Detect which cell encompasses the target text, then output its [X, Y] center coordinate. 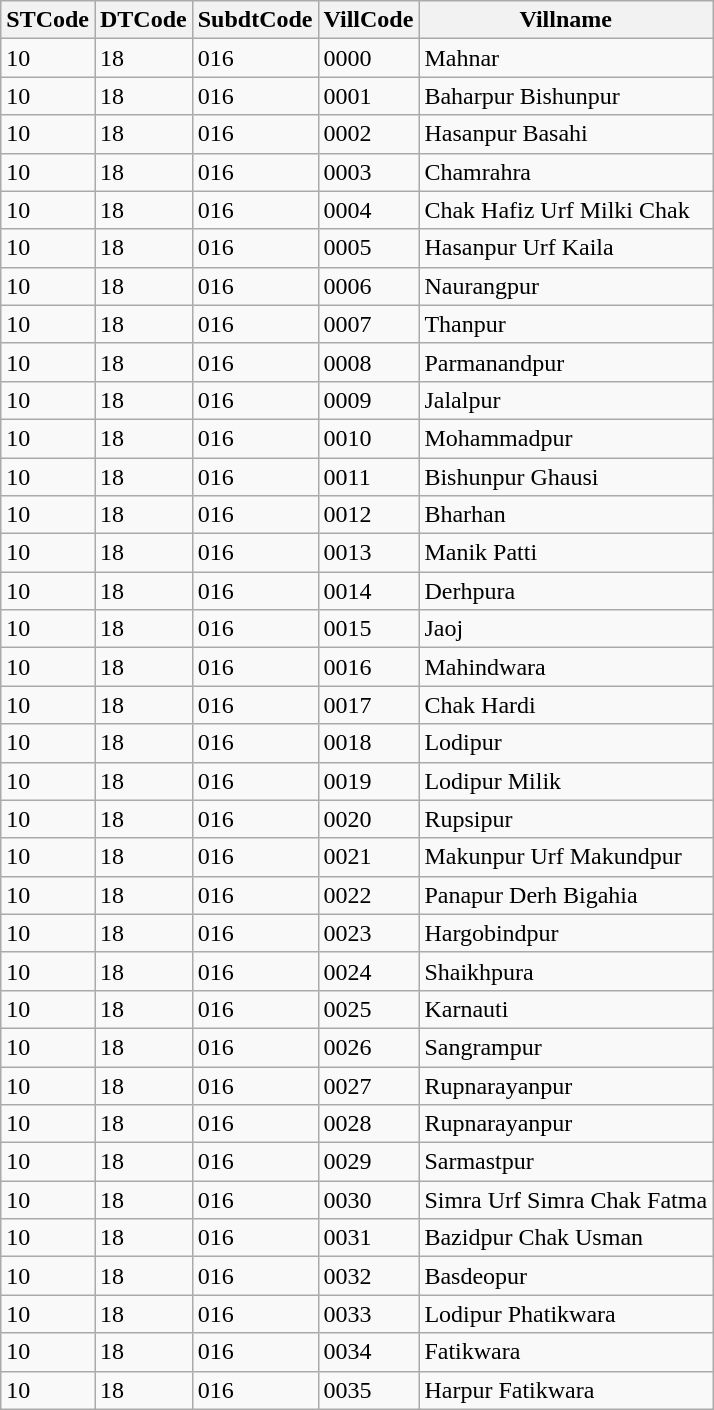
0029 [368, 1162]
0020 [368, 819]
0000 [368, 58]
Karnauti [566, 1009]
Panapur Derh Bigahia [566, 895]
Bishunpur Ghausi [566, 477]
Shaikhpura [566, 971]
Naurangpur [566, 286]
0007 [368, 324]
SubdtCode [255, 20]
Hasanpur Basahi [566, 134]
0012 [368, 515]
Jaoj [566, 629]
0034 [368, 1352]
Sangrampur [566, 1047]
0033 [368, 1314]
Mohammadpur [566, 438]
0032 [368, 1276]
0035 [368, 1390]
0027 [368, 1085]
0015 [368, 629]
0031 [368, 1238]
0006 [368, 286]
Harpur Fatikwara [566, 1390]
Basdeopur [566, 1276]
Jalalpur [566, 400]
0008 [368, 362]
Bharhan [566, 515]
STCode [48, 20]
Chamrahra [566, 172]
0025 [368, 1009]
0003 [368, 172]
0010 [368, 438]
0019 [368, 781]
DTCode [143, 20]
0001 [368, 96]
Makunpur Urf Makundpur [566, 857]
Bazidpur Chak Usman [566, 1238]
0004 [368, 210]
0023 [368, 933]
Derhpura [566, 591]
Mahindwara [566, 667]
0026 [368, 1047]
Thanpur [566, 324]
Manik Patti [566, 553]
0018 [368, 743]
Mahnar [566, 58]
Chak Hardi [566, 705]
0030 [368, 1200]
0017 [368, 705]
0009 [368, 400]
Parmanandpur [566, 362]
0011 [368, 477]
0024 [368, 971]
Hargobindpur [566, 933]
0016 [368, 667]
0013 [368, 553]
Lodipur Phatikwara [566, 1314]
0028 [368, 1124]
0022 [368, 895]
0005 [368, 248]
Lodipur [566, 743]
0014 [368, 591]
Hasanpur Urf Kaila [566, 248]
Chak Hafiz Urf Milki Chak [566, 210]
Villname [566, 20]
Baharpur Bishunpur [566, 96]
Rupsipur [566, 819]
Lodipur Milik [566, 781]
Simra Urf Simra Chak Fatma [566, 1200]
0021 [368, 857]
Sarmastpur [566, 1162]
0002 [368, 134]
VillCode [368, 20]
Fatikwara [566, 1352]
